Identify which cell holds the provided text, then report its (X, Y) central coordinate. 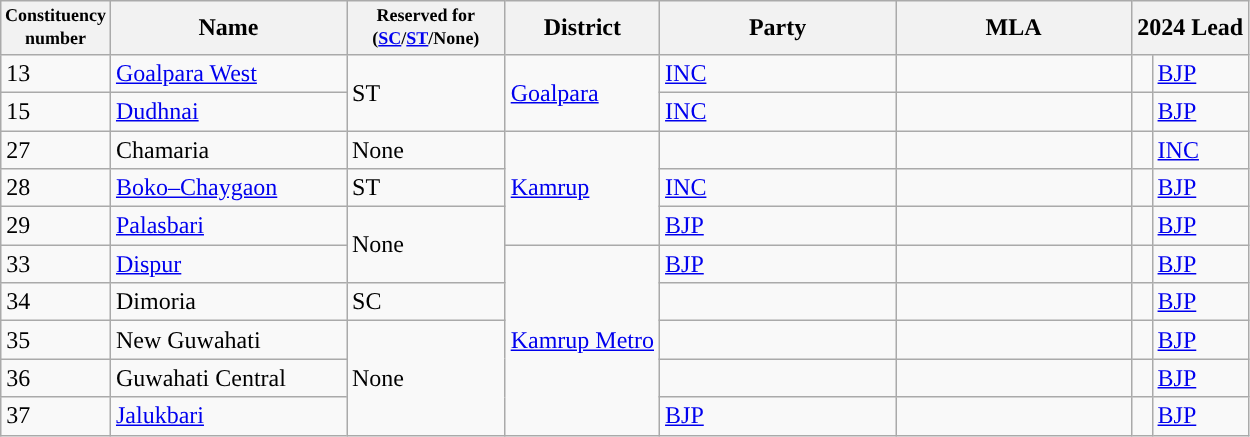
Dispur (228, 264)
Kamrup Metro (582, 340)
Guwahati Central (228, 378)
33 (56, 264)
SC (426, 302)
Kamrup (582, 188)
Constituency number (56, 28)
Goalpara West (228, 73)
15 (56, 111)
Dimoria (228, 302)
2024 Lead (1190, 28)
34 (56, 302)
Dudhnai (228, 111)
28 (56, 188)
Goalpara (582, 92)
Party (778, 28)
Boko–Chaygaon (228, 188)
MLA (1014, 28)
Jalukbari (228, 416)
Chamaria (228, 150)
Reserved for (SC/ST/None) (426, 28)
Name (228, 28)
35 (56, 340)
27 (56, 150)
Palasbari (228, 226)
District (582, 28)
13 (56, 73)
New Guwahati (228, 340)
29 (56, 226)
37 (56, 416)
36 (56, 378)
